Provide the (x, y) coordinate of the cell's center where the given text is located.  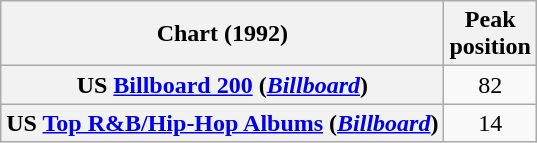
Chart (1992) (222, 34)
14 (490, 123)
US Billboard 200 (Billboard) (222, 85)
Peak position (490, 34)
82 (490, 85)
US Top R&B/Hip-Hop Albums (Billboard) (222, 123)
